Provide the [x, y] coordinate of the cell's center where the given text is located.  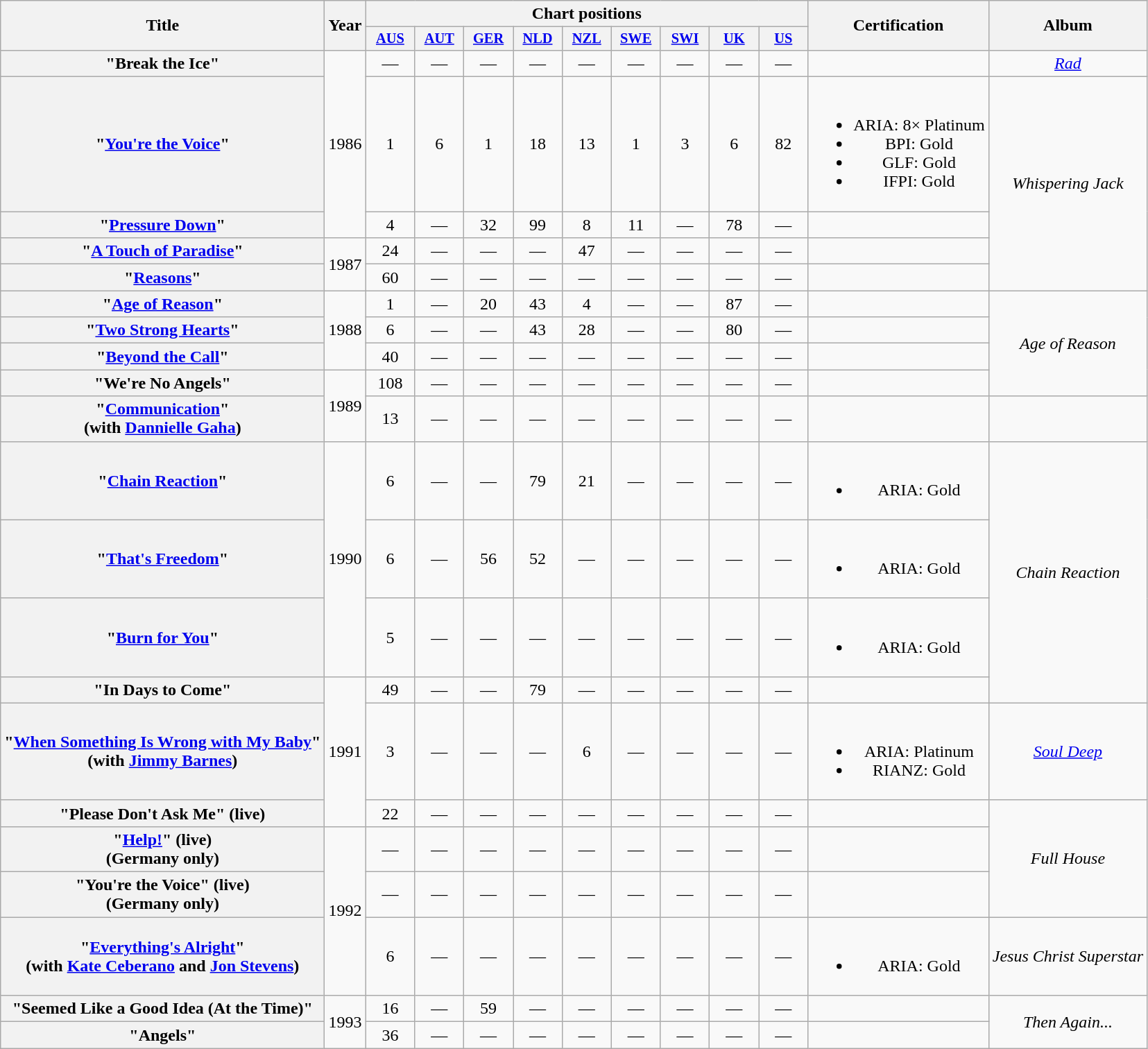
"Communication" (with Dannielle Gaha) [162, 419]
78 [734, 225]
"In Days to Come" [162, 690]
22 [390, 813]
"Beyond the Call" [162, 357]
1990 [345, 559]
US [784, 39]
"We're No Angels" [162, 383]
SWI [685, 39]
1992 [345, 910]
87 [734, 304]
"You're the Voice" [162, 144]
52 [538, 559]
NLD [538, 39]
Whispering Jack [1068, 184]
Year [345, 26]
"You're the Voice" (live) (Germany only) [162, 895]
47 [587, 251]
ARIA: PlatinumRIANZ: Gold [899, 751]
60 [390, 278]
59 [488, 1009]
AUT [440, 39]
24 [390, 251]
"Burn for You" [162, 637]
"Chain Reaction" [162, 480]
11 [635, 225]
Album [1068, 26]
Title [162, 26]
"Please Don't Ask Me" (live) [162, 813]
21 [587, 480]
5 [390, 637]
"Break the Ice" [162, 63]
1993 [345, 1022]
Certification [899, 26]
NZL [587, 39]
"Reasons" [162, 278]
Then Again... [1068, 1022]
18 [538, 144]
"A Touch of Paradise" [162, 251]
"Pressure Down" [162, 225]
"Age of Reason" [162, 304]
ARIA: 8× PlatinumBPI: GoldGLF: GoldIFPI: Gold [899, 144]
Rad [1068, 63]
Age of Reason [1068, 343]
56 [488, 559]
1991 [345, 751]
82 [784, 144]
Chain Reaction [1068, 572]
20 [488, 304]
AUS [390, 39]
1986 [345, 144]
1987 [345, 264]
1988 [345, 330]
"Two Strong Hearts" [162, 330]
Jesus Christ Superstar [1068, 956]
16 [390, 1009]
108 [390, 383]
Chart positions [587, 14]
Soul Deep [1068, 751]
GER [488, 39]
49 [390, 690]
32 [488, 225]
UK [734, 39]
"Seemed Like a Good Idea (At the Time)" [162, 1009]
8 [587, 225]
SWE [635, 39]
28 [587, 330]
"Angels" [162, 1035]
"Help!" (live) (Germany only) [162, 849]
80 [734, 330]
40 [390, 357]
"That's Freedom" [162, 559]
Full House [1068, 858]
99 [538, 225]
36 [390, 1035]
1989 [345, 405]
"Everything's Alright" (with Kate Ceberano and Jon Stevens) [162, 956]
"When Something Is Wrong with My Baby" (with Jimmy Barnes) [162, 751]
